Return the (X, Y) coordinate for the center point of the cell that contains the specified text.  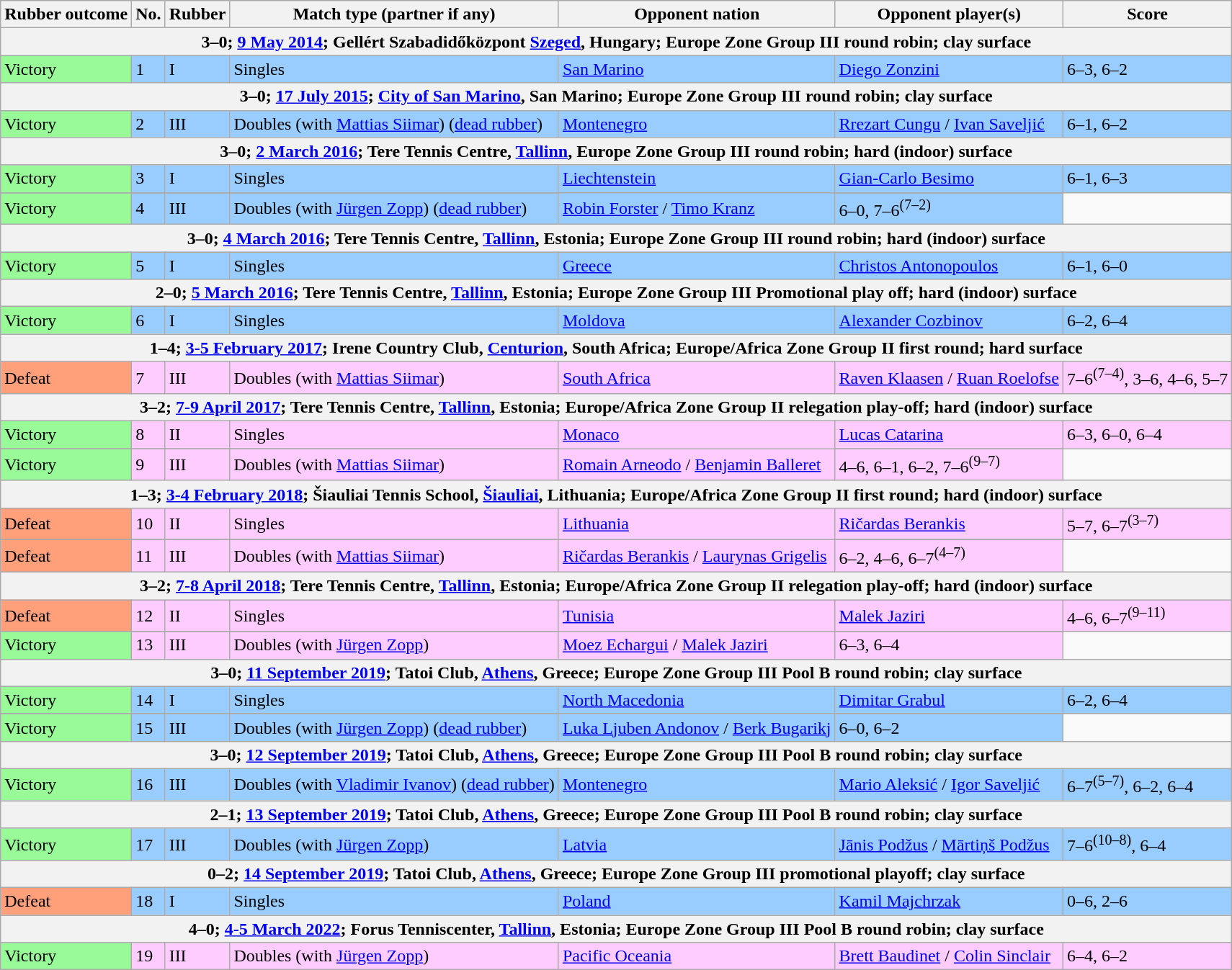
3–0; 17 July 2015; City of San Marino, San Marino; Europe Zone Group III round robin; clay surface (617, 96)
Diego Zonzini (949, 69)
Jānis Podžus / Mārtiņš Podžus (949, 844)
Kamil Majchrzak (949, 902)
Dimitar Grabul (949, 700)
Opponent player(s) (949, 14)
Christos Antonopoulos (949, 266)
Doubles (with Vladimir Ivanov) (dead rubber) (395, 785)
16 (148, 785)
Brett Baudinet / Colin Sinclair (949, 956)
Moez Echargui / Malek Jaziri (697, 645)
2 (148, 124)
Poland (697, 902)
South Africa (697, 377)
1 (148, 69)
Gian-Carlo Besimo (949, 179)
No. (148, 14)
7–6(7–4), 3–6, 4–6, 5–7 (1147, 377)
San Marino (697, 69)
3–0; 11 September 2019; Tatoi Club, Athens, Greece; Europe Zone Group III Pool B round robin; clay surface (617, 673)
3–0; 12 September 2019; Tatoi Club, Athens, Greece; Europe Zone Group III Pool B round robin; clay surface (617, 755)
4–0; 4-5 March 2022; Forus Tenniscenter, Tallinn, Estonia; Europe Zone Group III Pool B round robin; clay surface (617, 929)
15 (148, 727)
3–0; 4 March 2016; Tere Tennis Centre, Tallinn, Estonia; Europe Zone Group III round robin; hard (indoor) surface (617, 238)
Match type (partner if any) (395, 14)
5–7, 6–7(3–7) (1147, 524)
4–6, 6–1, 6–2, 7–6(9–7) (949, 465)
6–4, 6–2 (1147, 956)
Raven Klaasen / Ruan Roelofse (949, 377)
13 (148, 645)
14 (148, 700)
9 (148, 465)
Opponent nation (697, 14)
Latvia (697, 844)
6 (148, 320)
4 (148, 209)
6–1, 6–0 (1147, 266)
1–4; 3-5 February 2017; Irene Country Club, Centurion, South Africa; Europe/Africa Zone Group II first round; hard surface (617, 348)
Alexander Cozbinov (949, 320)
6–0, 7–6(7–2) (949, 209)
Pacific Oceania (697, 956)
6–7(5–7), 6–2, 6–4 (1147, 785)
Score (1147, 14)
1–3; 3-4 February 2018; Šiauliai Tennis School, Šiauliai, Lithuania; Europe/Africa Zone Group II first round; hard (indoor) surface (617, 494)
Liechtenstein (697, 179)
Rubber outcome (66, 14)
17 (148, 844)
6–1, 6–3 (1147, 179)
6–1, 6–2 (1147, 124)
19 (148, 956)
2–0; 5 March 2016; Tere Tennis Centre, Tallinn, Estonia; Europe Zone Group III Promotional play off; hard (indoor) surface (617, 293)
Lucas Catarina (949, 435)
11 (148, 556)
7–6(10–8), 6–4 (1147, 844)
4–6, 6–7(9–11) (1147, 616)
6–0, 6–2 (949, 727)
0–6, 2–6 (1147, 902)
Romain Arneodo / Benjamin Balleret (697, 465)
Greece (697, 266)
5 (148, 266)
Tunisia (697, 616)
Doubles (with Mattias Siimar) (dead rubber) (395, 124)
12 (148, 616)
Ričardas Berankis (949, 524)
3–2; 7-8 April 2018; Tere Tennis Centre, Tallinn, Estonia; Europe/Africa Zone Group II relegation play-off; hard (indoor) surface (617, 585)
Rubber (197, 14)
6–3, 6–0, 6–4 (1147, 435)
0–2; 14 September 2019; Tatoi Club, Athens, Greece; Europe Zone Group III promotional playoff; clay surface (617, 874)
Robin Forster / Timo Kranz (697, 209)
North Macedonia (697, 700)
6–2, 4–6, 6–7(4–7) (949, 556)
Malek Jaziri (949, 616)
6–3, 6–4 (949, 645)
Mario Aleksić / Igor Saveljić (949, 785)
3–2; 7-9 April 2017; Tere Tennis Centre, Tallinn, Estonia; Europe/Africa Zone Group II relegation play-off; hard (indoor) surface (617, 408)
3–0; 2 March 2016; Tere Tennis Centre, Tallinn, Europe Zone Group III round robin; hard (indoor) surface (617, 151)
10 (148, 524)
Monaco (697, 435)
7 (148, 377)
Rrezart Cungu / Ivan Saveljić (949, 124)
8 (148, 435)
3 (148, 179)
Moldova (697, 320)
3–0; 9 May 2014; Gellért Szabadidőközpont Szeged, Hungary; Europe Zone Group III round robin; clay surface (617, 42)
6–3, 6–2 (1147, 69)
18 (148, 902)
2–1; 13 September 2019; Tatoi Club, Athens, Greece; Europe Zone Group III Pool B round robin; clay surface (617, 814)
Ričardas Berankis / Laurynas Grigelis (697, 556)
Luka Ljuben Andonov / Berk Bugarikj (697, 727)
Lithuania (697, 524)
